Return the [x, y] coordinate for the center point of the cell that contains the specified text.  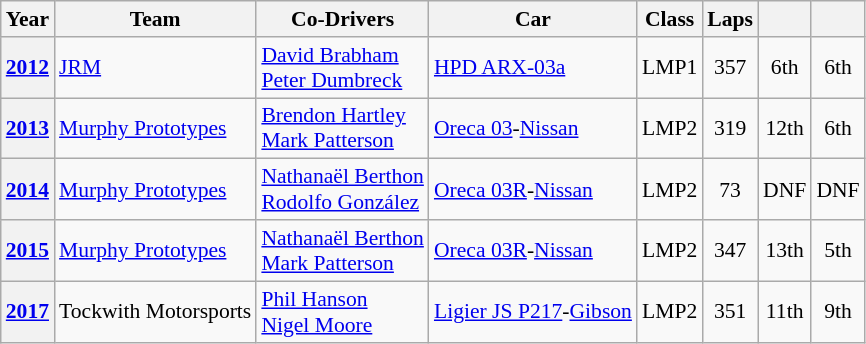
11th [784, 312]
Brendon Hartley Mark Patterson [342, 128]
5th [838, 250]
Class [670, 19]
Oreca 03-Nissan [533, 128]
Team [155, 19]
2015 [28, 250]
13th [784, 250]
2012 [28, 68]
12th [784, 128]
2017 [28, 312]
9th [838, 312]
David Brabham Peter Dumbreck [342, 68]
HPD ARX-03a [533, 68]
Ligier JS P217-Gibson [533, 312]
357 [730, 68]
Year [28, 19]
JRM [155, 68]
351 [730, 312]
Phil Hanson Nigel Moore [342, 312]
Nathanaël Berthon Mark Patterson [342, 250]
Nathanaël Berthon Rodolfo González [342, 190]
Co-Drivers [342, 19]
Car [533, 19]
319 [730, 128]
73 [730, 190]
2013 [28, 128]
2014 [28, 190]
Tockwith Motorsports [155, 312]
347 [730, 250]
LMP1 [670, 68]
Laps [730, 19]
